Pinpoint the cell where the given text exists, returning its (X, Y) midpoint coordinate. 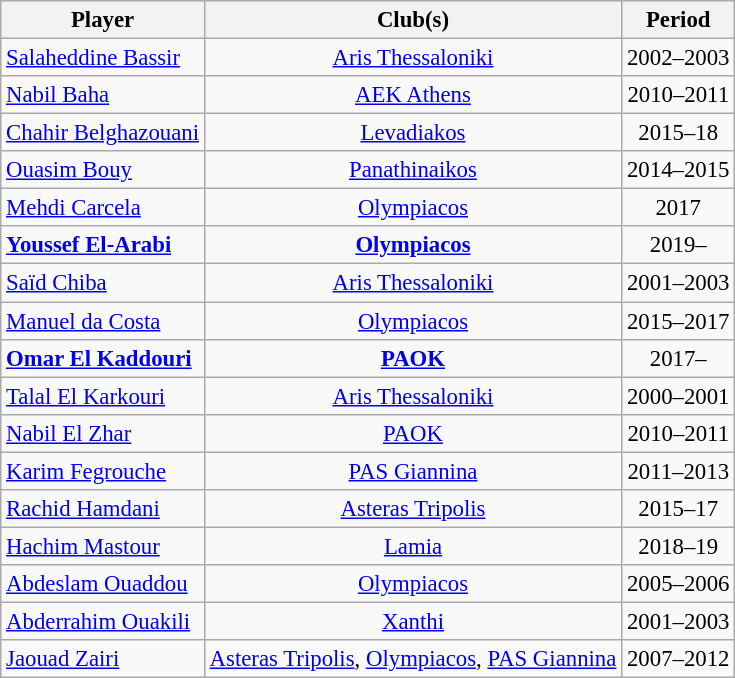
2017 (678, 208)
Salaheddine Bassir (103, 58)
Lamia (412, 546)
Mehdi Carcela (103, 208)
Club(s) (412, 20)
Period (678, 20)
2002–2003 (678, 58)
2014–2015 (678, 170)
2015–17 (678, 509)
Rachid Hamdani (103, 509)
2015–2017 (678, 321)
Hachim Mastour (103, 546)
2005–2006 (678, 584)
Abdeslam Ouaddou (103, 584)
Abderrahim Ouakili (103, 621)
2018–19 (678, 546)
Levadiakos (412, 133)
2011–2013 (678, 471)
Panathinaikos (412, 170)
Chahir Belghazouani (103, 133)
Asteras Tripolis, Olympiacos, PAS Giannina (412, 659)
2017– (678, 358)
2019– (678, 245)
Omar El Kaddouri (103, 358)
Nabil El Zhar (103, 433)
Karim Fegrouche (103, 471)
AEK Athens (412, 95)
Youssef El-Arabi (103, 245)
PAS Giannina (412, 471)
Saïd Chiba (103, 283)
Talal El Karkouri (103, 396)
Xanthi (412, 621)
2007–2012 (678, 659)
Asteras Tripolis (412, 509)
Ouasim Bouy (103, 170)
Jaouad Zairi (103, 659)
Manuel da Costa (103, 321)
2015–18 (678, 133)
Nabil Baha (103, 95)
Player (103, 20)
2000–2001 (678, 396)
